Output the (X, Y) coordinate of the center of the cell containing the given text.  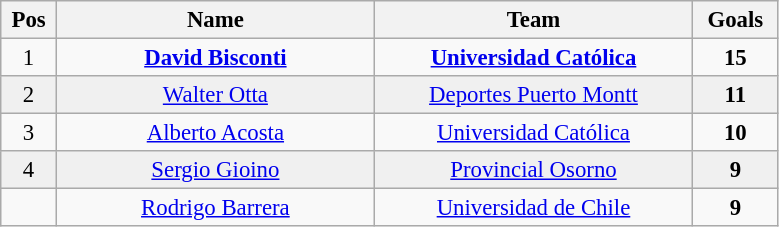
11 (736, 95)
Rodrigo Barrera (215, 208)
Pos (29, 20)
Team (533, 20)
Deportes Puerto Montt (533, 95)
1 (29, 58)
Walter Otta (215, 95)
10 (736, 133)
Provincial Osorno (533, 170)
Name (215, 20)
Alberto Acosta (215, 133)
Sergio Gioino (215, 170)
3 (29, 133)
15 (736, 58)
Universidad de Chile (533, 208)
David Bisconti (215, 58)
Goals (736, 20)
4 (29, 170)
2 (29, 95)
